Capture the cell that displays the provided text and extract its (X, Y) central coordinate. 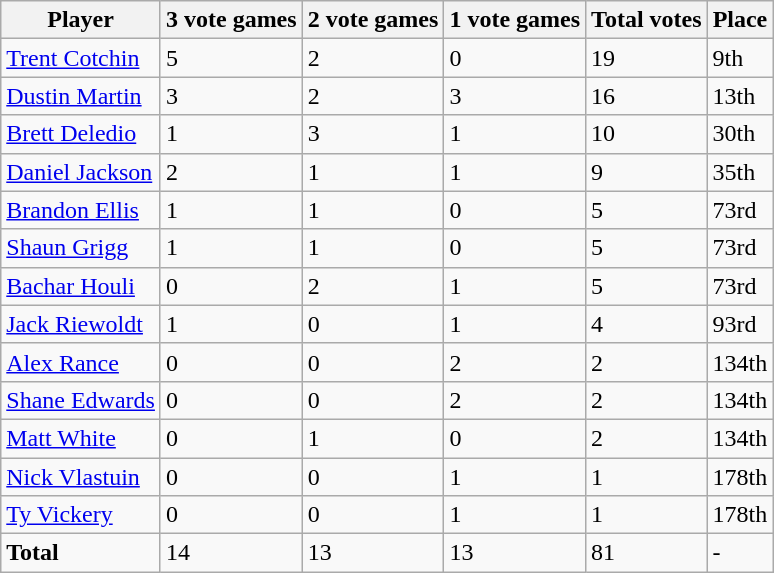
Brandon Ellis (81, 210)
Jack Riewoldt (81, 324)
Ty Vickery (81, 515)
Alex Rance (81, 362)
Bachar Houli (81, 286)
2 vote games (373, 20)
Matt White (81, 438)
1 vote games (515, 20)
16 (647, 96)
93rd (740, 324)
Trent Cotchin (81, 58)
14 (231, 553)
13th (740, 96)
Shaun Grigg (81, 248)
9 (647, 172)
30th (740, 134)
9th (740, 58)
Nick Vlastuin (81, 477)
19 (647, 58)
Daniel Jackson (81, 172)
Place (740, 20)
3 vote games (231, 20)
35th (740, 172)
- (740, 553)
Total (81, 553)
Dustin Martin (81, 96)
4 (647, 324)
81 (647, 553)
Total votes (647, 20)
Shane Edwards (81, 400)
10 (647, 134)
Player (81, 20)
Brett Deledio (81, 134)
